Scan for the cell matching the given text and deliver its (X, Y) coordinate at center. 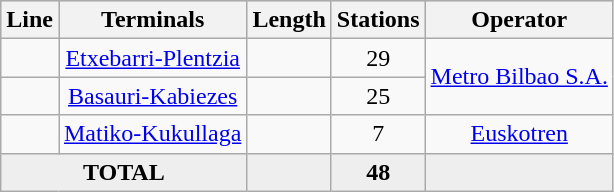
Etxebarri-Plentzia (152, 58)
Line (30, 20)
Euskotren (519, 134)
7 (378, 134)
Terminals (152, 20)
Basauri-Kabiezes (152, 96)
Operator (519, 20)
TOTAL (124, 172)
48 (378, 172)
Matiko-Kukullaga (152, 134)
Stations (378, 20)
Metro Bilbao S.A. (519, 77)
Length (289, 20)
29 (378, 58)
25 (378, 96)
